For the text-containing cell, return its midpoint in [x, y] coordinate format. 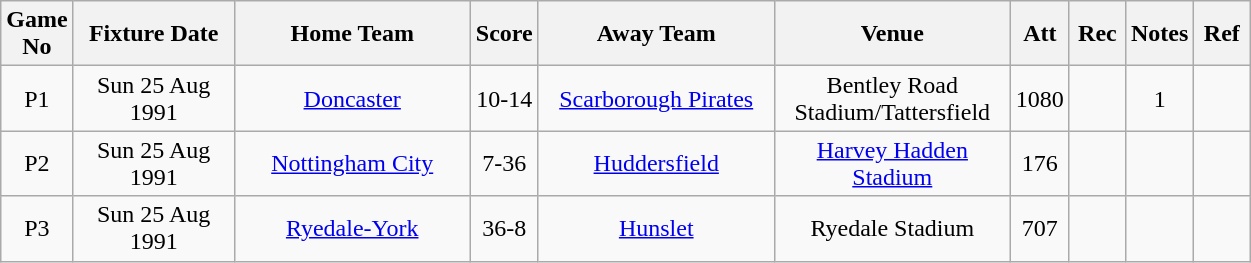
P1 [37, 98]
1 [1159, 98]
Hunslet [656, 228]
Score [504, 34]
Rec [1097, 34]
Ryedale-York [352, 228]
7-36 [504, 164]
Att [1040, 34]
P2 [37, 164]
Nottingham City [352, 164]
707 [1040, 228]
Fixture Date [154, 34]
1080 [1040, 98]
Venue [892, 34]
176 [1040, 164]
Home Team [352, 34]
10-14 [504, 98]
Doncaster [352, 98]
Notes [1159, 34]
Huddersfield [656, 164]
Ryedale Stadium [892, 228]
Harvey Hadden Stadium [892, 164]
Away Team [656, 34]
Ref [1222, 34]
36-8 [504, 228]
P3 [37, 228]
Game No [37, 34]
Scarborough Pirates [656, 98]
Bentley Road Stadium/Tattersfield [892, 98]
